From the cell containing the given text, extract its center point as [x, y] coordinate. 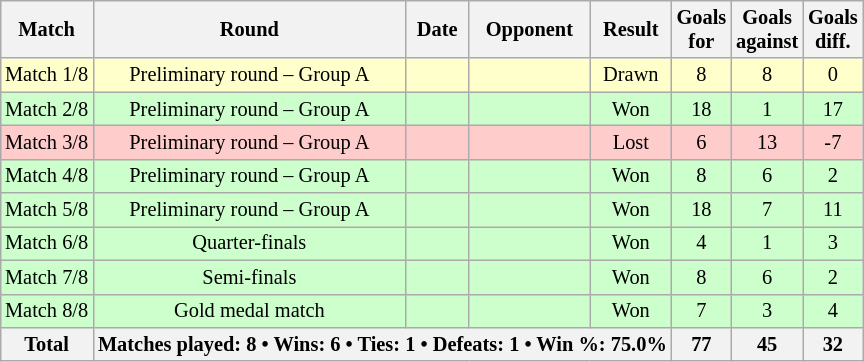
Gold medal match [250, 311]
Round [250, 29]
Goalsfor [702, 29]
Goalsdiff. [833, 29]
Goalsagainst [767, 29]
Quarter-finals [250, 243]
Match 8/8 [46, 311]
Match 7/8 [46, 277]
Opponent [530, 29]
Match 1/8 [46, 75]
45 [767, 344]
11 [833, 210]
Date [438, 29]
0 [833, 75]
Match [46, 29]
Match 6/8 [46, 243]
13 [767, 142]
Match 4/8 [46, 176]
32 [833, 344]
Lost [631, 142]
Result [631, 29]
Total [46, 344]
Match 3/8 [46, 142]
Matches played: 8 • Wins: 6 • Ties: 1 • Defeats: 1 • Win %: 75.0% [382, 344]
Semi-finals [250, 277]
Match 5/8 [46, 210]
Drawn [631, 75]
77 [702, 344]
17 [833, 109]
-7 [833, 142]
Match 2/8 [46, 109]
